Pinpoint the cell where the given text exists, returning its (x, y) midpoint coordinate. 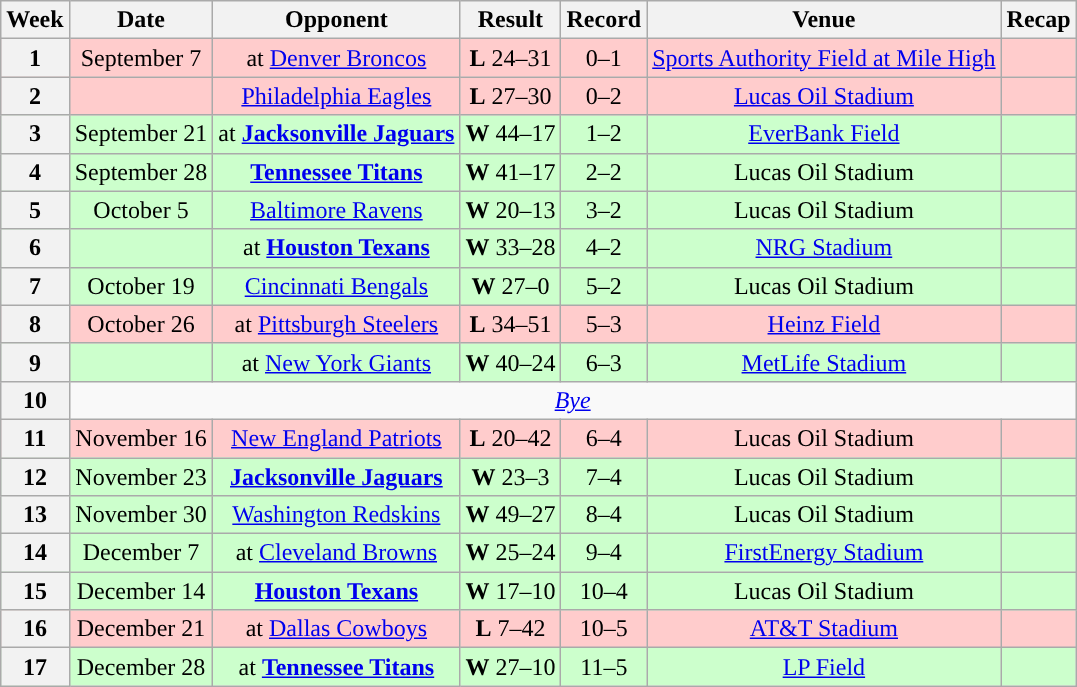
October 26 (141, 324)
2 (35, 96)
L 7–42 (510, 629)
L 34–51 (510, 324)
Tennessee Titans (336, 172)
2–2 (604, 172)
November 23 (141, 477)
September 21 (141, 134)
3 (35, 134)
15 (35, 591)
9 (35, 362)
Date (141, 20)
1–2 (604, 134)
New England Patriots (336, 438)
W 27–10 (510, 667)
November 30 (141, 515)
4–2 (604, 248)
4 (35, 172)
16 (35, 629)
W 17–10 (510, 591)
W 33–28 (510, 248)
10–5 (604, 629)
3–2 (604, 210)
October 5 (141, 210)
11 (35, 438)
December 28 (141, 667)
September 7 (141, 58)
L 20–42 (510, 438)
Sports Authority Field at Mile High (824, 58)
8–4 (604, 515)
Week (35, 20)
5–3 (604, 324)
Baltimore Ravens (336, 210)
W 27–0 (510, 286)
17 (35, 667)
Cincinnati Bengals (336, 286)
at Tennessee Titans (336, 667)
W 40–24 (510, 362)
W 49–27 (510, 515)
Heinz Field (824, 324)
LP Field (824, 667)
FirstEnergy Stadium (824, 553)
W 23–3 (510, 477)
13 (35, 515)
MetLife Stadium (824, 362)
Philadelphia Eagles (336, 96)
at Houston Texans (336, 248)
L 27–30 (510, 96)
at Jacksonville Jaguars (336, 134)
12 (35, 477)
5 (35, 210)
EverBank Field (824, 134)
10 (35, 400)
Washington Redskins (336, 515)
Result (510, 20)
W 25–24 (510, 553)
L 24–31 (510, 58)
Jacksonville Jaguars (336, 477)
AT&T Stadium (824, 629)
1 (35, 58)
W 20–13 (510, 210)
10–4 (604, 591)
at Pittsburgh Steelers (336, 324)
0–2 (604, 96)
W 41–17 (510, 172)
5–2 (604, 286)
8 (35, 324)
W 44–17 (510, 134)
7 (35, 286)
Bye (572, 400)
Venue (824, 20)
9–4 (604, 553)
6–4 (604, 438)
11–5 (604, 667)
at Dallas Cowboys (336, 629)
6 (35, 248)
0–1 (604, 58)
6–3 (604, 362)
at Denver Broncos (336, 58)
Recap (1038, 20)
November 16 (141, 438)
October 19 (141, 286)
at New York Giants (336, 362)
December 14 (141, 591)
at Cleveland Browns (336, 553)
December 21 (141, 629)
September 28 (141, 172)
Opponent (336, 20)
NRG Stadium (824, 248)
14 (35, 553)
Houston Texans (336, 591)
December 7 (141, 553)
Record (604, 20)
7–4 (604, 477)
